Search for the cell housing the specified text and yield its (x, y) center coordinate. 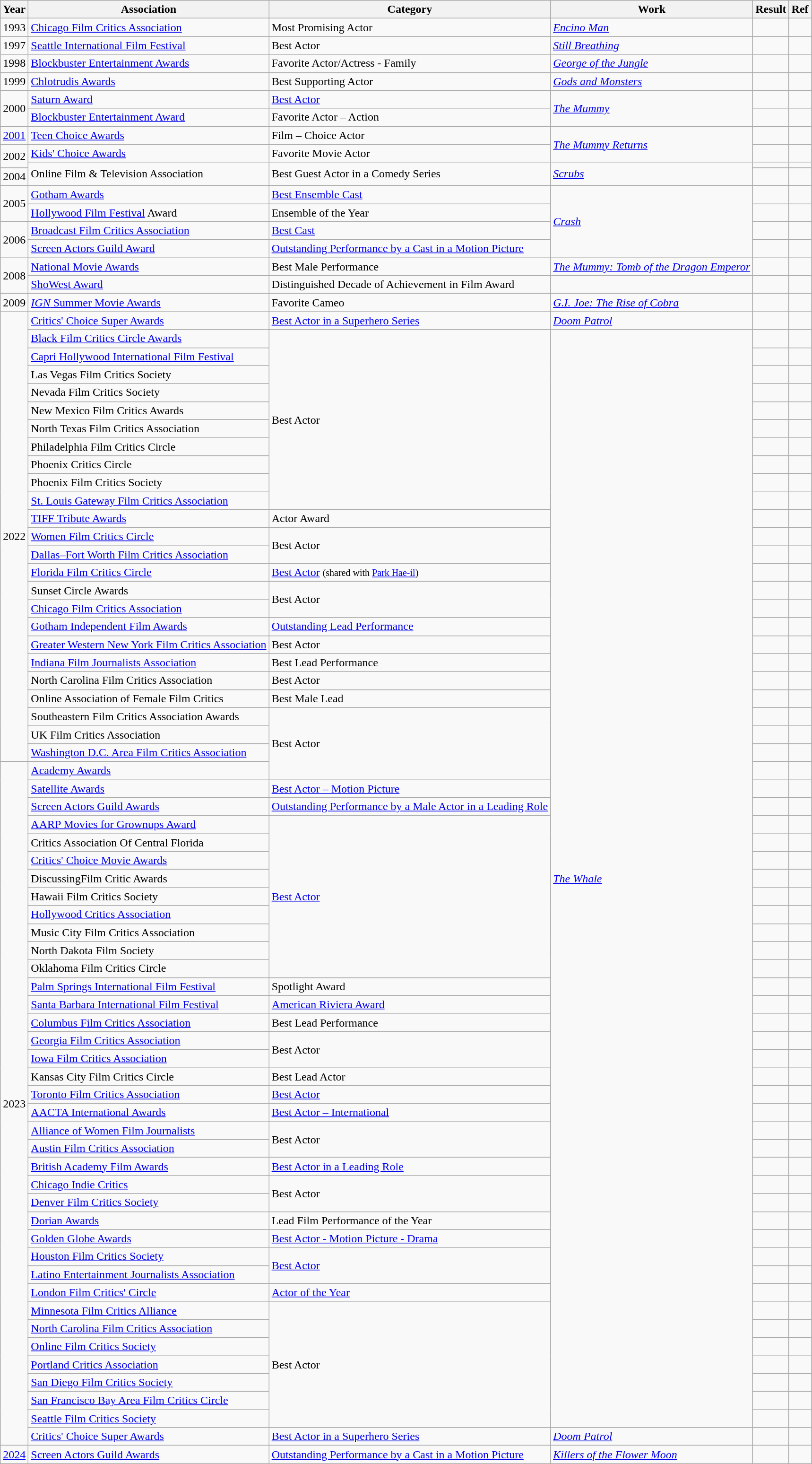
The Mummy Returns (652, 144)
Toronto Film Critics Association (148, 1095)
Ref (800, 9)
Phoenix Film Critics Society (148, 482)
Las Vegas Film Critics Society (148, 375)
2005 (14, 203)
G.I. Joe: The Rise of Cobra (652, 303)
Houston Film Critics Society (148, 1256)
North Texas Film Critics Association (148, 428)
The Mummy (652, 108)
Santa Barbara International Film Festival (148, 1004)
Sunset Circle Awards (148, 591)
Result (771, 9)
UK Film Critics Association (148, 734)
Favorite Actor – Action (410, 117)
Nevada Film Critics Society (148, 392)
Blockbuster Entertainment Award (148, 117)
Best Male Lead (410, 698)
Lead Film Performance of the Year (410, 1220)
Washington D.C. Area Film Critics Association (148, 752)
Southeastern Film Critics Association Awards (148, 716)
Satellite Awards (148, 788)
Chicago Indie Critics (148, 1185)
Distinguished Decade of Achievement in Film Award (410, 285)
Online Film Critics Society (148, 1346)
Gotham Awards (148, 194)
Work (652, 9)
Screen Actors Guild Award (148, 249)
Kansas City Film Critics Circle (148, 1077)
Chlotrudis Awards (148, 81)
1997 (14, 45)
Georgia Film Critics Association (148, 1040)
Best Actor - Motion Picture - Drama (410, 1238)
Best Guest Actor in a Comedy Series (410, 174)
British Academy Film Awards (148, 1167)
Phoenix Critics Circle (148, 464)
Seattle Film Critics Society (148, 1419)
Outstanding Performance by a Male Actor in a Leading Role (410, 807)
New Mexico Film Critics Awards (148, 410)
Actor of the Year (410, 1292)
Best Male Performance (410, 267)
2022 (14, 537)
Best Actor in a Leading Role (410, 1167)
Saturn Award (148, 99)
1999 (14, 81)
Seattle International Film Festival (148, 45)
Denver Film Critics Society (148, 1203)
Favorite Cameo (410, 303)
DiscussingFilm Critic Awards (148, 879)
San Diego Film Critics Society (148, 1383)
National Movie Awards (148, 267)
Dallas–Fort Worth Film Critics Association (148, 555)
2008 (14, 276)
Killers of the Flower Moon (652, 1455)
Best Ensemble Cast (410, 194)
Online Film & Television Association (148, 174)
Black Film Critics Circle Awards (148, 339)
Best Actor – Motion Picture (410, 788)
Music City Film Critics Association (148, 932)
Category (410, 9)
Broadcast Film Critics Association (148, 231)
Best Supporting Actor (410, 81)
Golden Globe Awards (148, 1238)
Encino Man (652, 27)
Best Actor – International (410, 1113)
Crash (652, 221)
Columbus Film Critics Association (148, 1022)
Spotlight Award (410, 986)
Film – Choice Actor (410, 135)
Best Lead Actor (410, 1077)
Palm Springs International Film Festival (148, 986)
Ensemble of the Year (410, 212)
Association (148, 9)
Critics' Choice Movie Awards (148, 861)
Favorite Movie Actor (410, 153)
Florida Film Critics Circle (148, 573)
Greater Western New York Film Critics Association (148, 645)
Kids' Choice Awards (148, 153)
Best Actor (shared with Park Hae-il) (410, 573)
AACTA International Awards (148, 1113)
Most Promising Actor (410, 27)
Hollywood Critics Association (148, 915)
Online Association of Female Film Critics (148, 698)
IGN Summer Movie Awards (148, 303)
2006 (14, 240)
Iowa Film Critics Association (148, 1058)
Best Cast (410, 231)
Capri Hollywood International Film Festival (148, 357)
Actor Award (410, 519)
Gotham Independent Film Awards (148, 627)
Portland Critics Association (148, 1364)
Critics Association Of Central Florida (148, 843)
Austin Film Critics Association (148, 1149)
Year (14, 9)
George of the Jungle (652, 63)
2002 (14, 156)
2004 (14, 176)
Alliance of Women Film Journalists (148, 1131)
Hollywood Film Festival Award (148, 212)
Minnesota Film Critics Alliance (148, 1310)
Philadelphia Film Critics Circle (148, 446)
1993 (14, 27)
The Mummy: Tomb of the Dragon Emperor (652, 267)
Academy Awards (148, 770)
London Film Critics' Circle (148, 1292)
AARP Movies for Grownups Award (148, 825)
Dorian Awards (148, 1220)
2009 (14, 303)
St. Louis Gateway Film Critics Association (148, 501)
2023 (14, 1103)
American Riviera Award (410, 1004)
Indiana Film Journalists Association (148, 662)
Hawaii Film Critics Society (148, 897)
North Dakota Film Society (148, 950)
Blockbuster Entertainment Awards (148, 63)
The Whale (652, 879)
2024 (14, 1455)
1998 (14, 63)
San Francisco Bay Area Film Critics Circle (148, 1401)
Favorite Actor/Actress - Family (410, 63)
2001 (14, 135)
TIFF Tribute Awards (148, 519)
Scrubs (652, 174)
Women Film Critics Circle (148, 537)
Latino Entertainment Journalists Association (148, 1274)
Oklahoma Film Critics Circle (148, 968)
2000 (14, 108)
Gods and Monsters (652, 81)
Teen Choice Awards (148, 135)
Outstanding Lead Performance (410, 627)
Still Breathing (652, 45)
ShoWest Award (148, 285)
